Output the [x, y] coordinate of the center of the cell containing the given text.  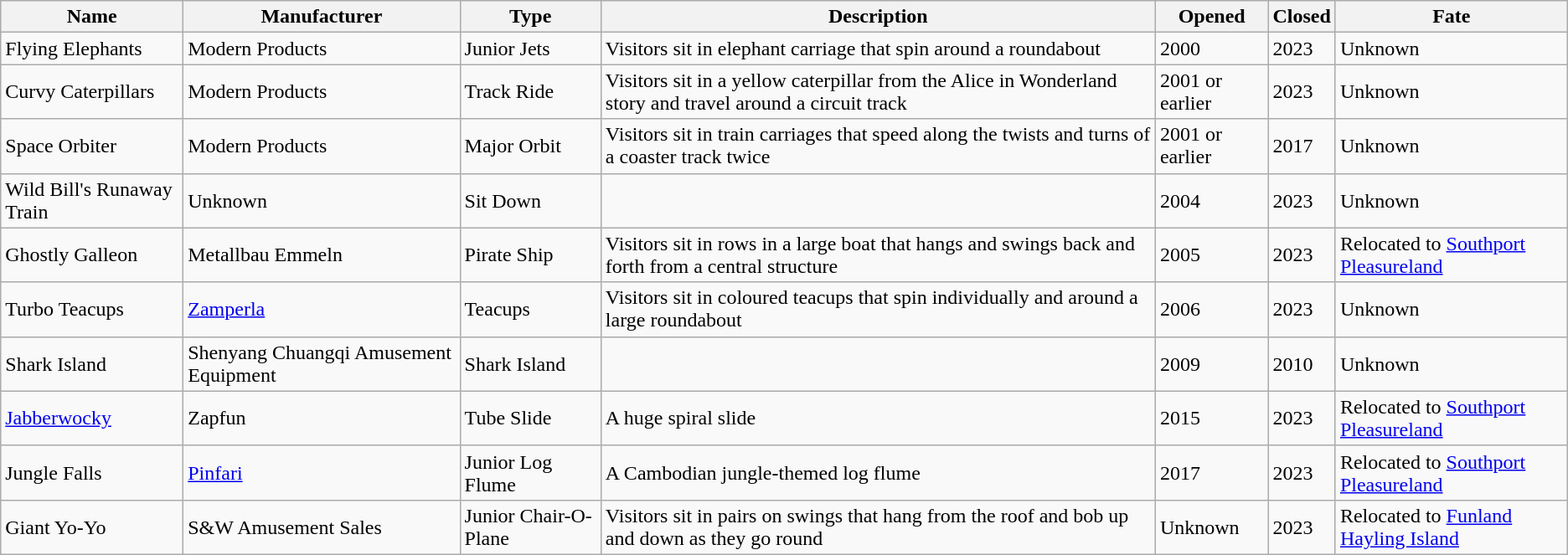
2010 [1302, 363]
Closed [1302, 17]
2009 [1211, 363]
2006 [1211, 310]
Relocated to Funland Hayling Island [1451, 527]
Name [92, 17]
Wild Bill's Runaway Train [92, 201]
Turbo Teacups [92, 310]
Major Orbit [530, 146]
Space Orbiter [92, 146]
Jungle Falls [92, 472]
2005 [1211, 254]
2015 [1211, 419]
Ghostly Galleon [92, 254]
Visitors sit in train carriages that speed along the twists and turns of a coaster track twice [878, 146]
Jabberwocky [92, 419]
Shenyang Chuangqi Amusement Equipment [322, 363]
Opened [1211, 17]
Visitors sit in elephant carriage that spin around a roundabout [878, 49]
Metallbau Emmeln [322, 254]
Visitors sit in a yellow caterpillar from the Alice in Wonderland story and travel around a circuit track [878, 92]
Zamperla [322, 310]
S&W Amusement Sales [322, 527]
A Cambodian jungle-themed log flume [878, 472]
Zapfun [322, 419]
Giant Yo-Yo [92, 527]
Type [530, 17]
Junior Chair-O-Plane [530, 527]
2004 [1211, 201]
Pirate Ship [530, 254]
Description [878, 17]
Junior Jets [530, 49]
2000 [1211, 49]
Junior Log Flume [530, 472]
Manufacturer [322, 17]
Teacups [530, 310]
Visitors sit in pairs on swings that hang from the roof and bob up and down as they go round [878, 527]
Curvy Caterpillars [92, 92]
Sit Down [530, 201]
Visitors sit in rows in a large boat that hangs and swings back and forth from a central structure [878, 254]
A huge spiral slide [878, 419]
Flying Elephants [92, 49]
Tube Slide [530, 419]
Fate [1451, 17]
Visitors sit in coloured teacups that spin individually and around a large roundabout [878, 310]
Track Ride [530, 92]
Pinfari [322, 472]
